Pinpoint the cell where the given text exists, returning its [X, Y] midpoint coordinate. 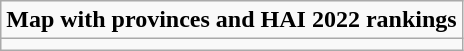
Map with provinces and HAI 2022 rankings [232, 20]
